For the text-containing cell, return its midpoint in (x, y) coordinate format. 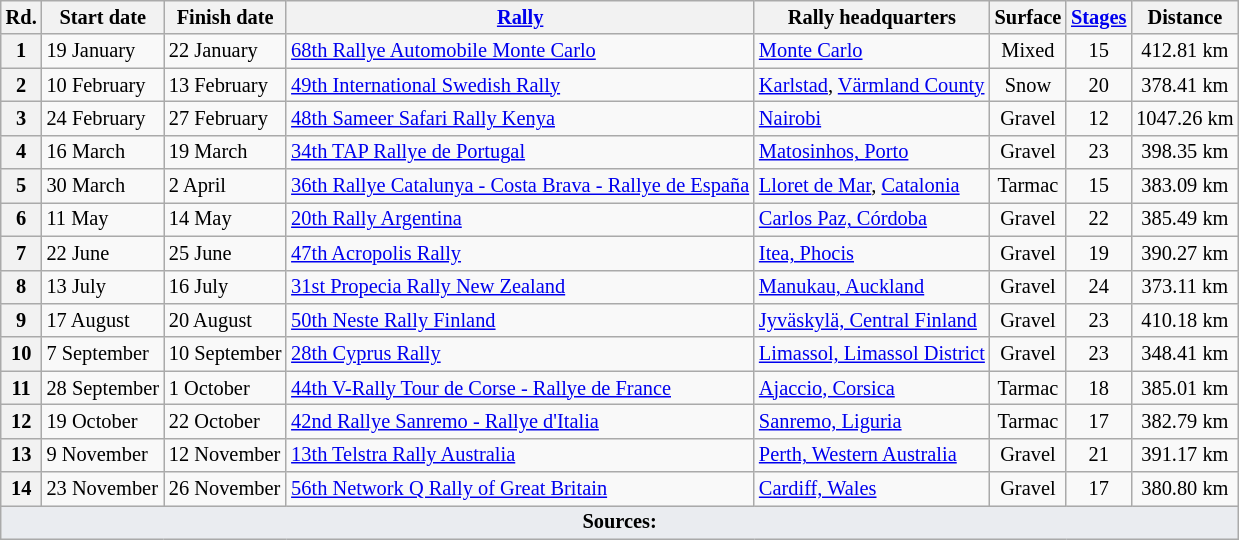
13 February (225, 85)
23 November (103, 489)
410.18 km (1184, 320)
17 August (103, 320)
19 (1098, 253)
8 (22, 287)
49th International Swedish Rally (520, 85)
Stages (1098, 17)
373.11 km (1184, 287)
2 (22, 85)
390.27 km (1184, 253)
7 September (103, 354)
42nd Rallye Sanremo - Rallye d'Italia (520, 421)
9 November (103, 455)
22 (1098, 219)
20th Rally Argentina (520, 219)
44th V-Rally Tour de Corse - Rallye de France (520, 388)
56th Network Q Rally of Great Britain (520, 489)
24 February (103, 118)
18 (1098, 388)
Limassol, Limassol District (872, 354)
391.17 km (1184, 455)
13 July (103, 287)
30 March (103, 186)
Perth, Western Australia (872, 455)
14 (22, 489)
378.41 km (1184, 85)
1 October (225, 388)
380.80 km (1184, 489)
385.49 km (1184, 219)
47th Acropolis Rally (520, 253)
22 June (103, 253)
7 (22, 253)
Rd. (22, 17)
22 October (225, 421)
16 July (225, 287)
Start date (103, 17)
Ajaccio, Corsica (872, 388)
20 August (225, 320)
14 May (225, 219)
382.79 km (1184, 421)
Nairobi (872, 118)
1047.26 km (1184, 118)
13th Telstra Rally Australia (520, 455)
11 (22, 388)
10 September (225, 354)
348.41 km (1184, 354)
Finish date (225, 17)
385.01 km (1184, 388)
Matosinhos, Porto (872, 152)
Rally (520, 17)
12 November (225, 455)
16 March (103, 152)
20 (1098, 85)
25 June (225, 253)
10 (22, 354)
19 October (103, 421)
3 (22, 118)
Sources: (620, 522)
24 (1098, 287)
412.81 km (1184, 51)
5 (22, 186)
28th Cyprus Rally (520, 354)
Rally headquarters (872, 17)
383.09 km (1184, 186)
19 March (225, 152)
Lloret de Mar, Catalonia (872, 186)
68th Rallye Automobile Monte Carlo (520, 51)
6 (22, 219)
Itea, Phocis (872, 253)
28 September (103, 388)
21 (1098, 455)
9 (22, 320)
36th Rallye Catalunya - Costa Brava - Rallye de España (520, 186)
398.35 km (1184, 152)
Manukau, Auckland (872, 287)
48th Sameer Safari Rally Kenya (520, 118)
Carlos Paz, Córdoba (872, 219)
34th TAP Rallye de Portugal (520, 152)
13 (22, 455)
50th Neste Rally Finland (520, 320)
Cardiff, Wales (872, 489)
Mixed (1028, 51)
Distance (1184, 17)
31st Propecia Rally New Zealand (520, 287)
Monte Carlo (872, 51)
22 January (225, 51)
19 January (103, 51)
11 May (103, 219)
Karlstad, Värmland County (872, 85)
27 February (225, 118)
Surface (1028, 17)
4 (22, 152)
26 November (225, 489)
1 (22, 51)
10 February (103, 85)
Jyväskylä, Central Finland (872, 320)
Sanremo, Liguria (872, 421)
2 April (225, 186)
Snow (1028, 85)
